Search for the cell housing the specified text and yield its [x, y] center coordinate. 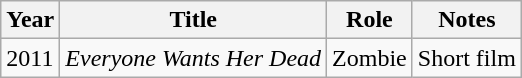
Role [370, 20]
Everyone Wants Her Dead [194, 58]
Notes [466, 20]
2011 [30, 58]
Short film [466, 58]
Zombie [370, 58]
Year [30, 20]
Title [194, 20]
